Return (X, Y) of the center of cell containing provided text 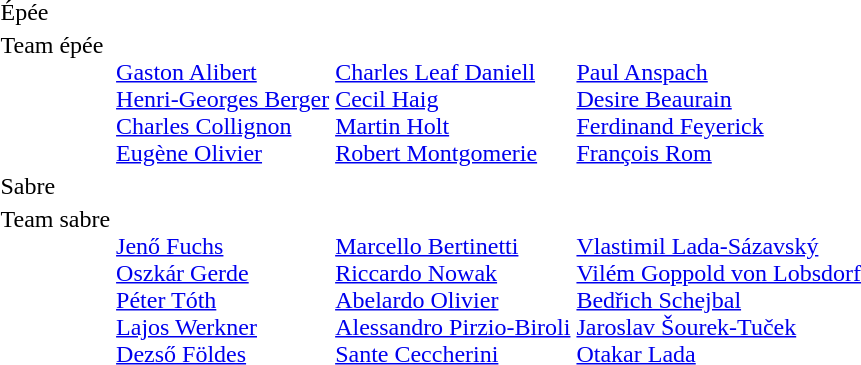
Charles Leaf Daniell Cecil Haig Martin Holt Robert Montgomerie (453, 99)
Gaston Alibert Henri-Georges Berger Charles Collignon Eugène Olivier (223, 99)
